From the cell containing the given text, extract its center point as (X, Y) coordinate. 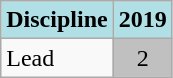
Discipline (57, 20)
2 (142, 58)
Lead (57, 58)
2019 (142, 20)
